Scan for the cell matching the given text and deliver its (X, Y) coordinate at center. 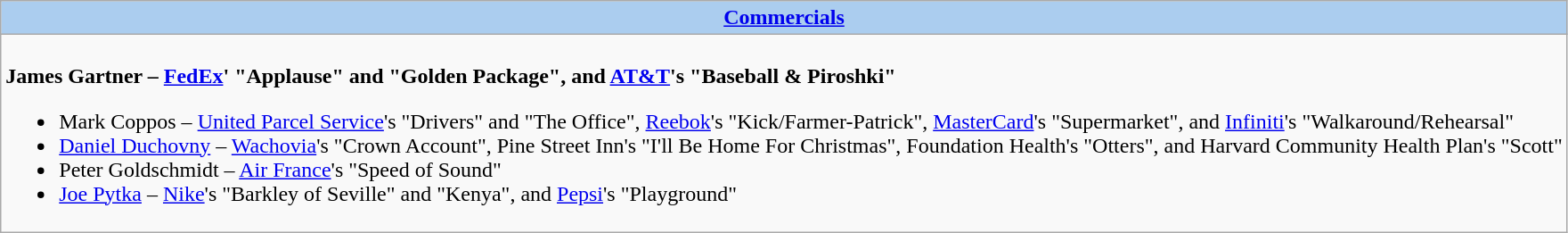
Commercials (784, 18)
